Capture the cell that displays the provided text and extract its (X, Y) central coordinate. 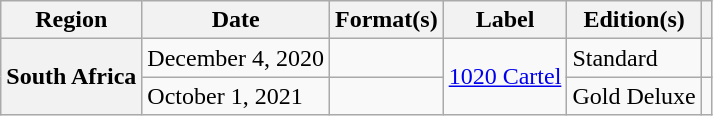
Region (72, 20)
Date (236, 20)
South Africa (72, 77)
Label (505, 20)
Gold Deluxe (634, 96)
Format(s) (386, 20)
October 1, 2021 (236, 96)
Standard (634, 58)
Edition(s) (634, 20)
1020 Cartel (505, 77)
December 4, 2020 (236, 58)
